Scan for the cell matching the given text and deliver its [x, y] coordinate at center. 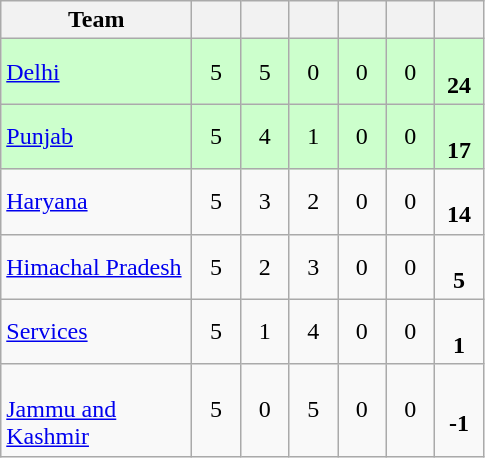
17 [460, 136]
Delhi [96, 72]
Jammu and Kashmir [96, 410]
Punjab [96, 136]
14 [460, 202]
Himachal Pradesh [96, 266]
-1 [460, 410]
24 [460, 72]
Team [96, 20]
Services [96, 332]
Haryana [96, 202]
